Extract the (X, Y) coordinate from the center of the cell holding the provided text.  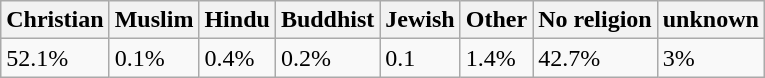
Buddhist (327, 20)
unknown (710, 20)
0.1% (154, 58)
1.4% (496, 58)
Jewish (420, 20)
Other (496, 20)
Hindu (237, 20)
No religion (596, 20)
0.2% (327, 58)
52.1% (55, 58)
3% (710, 58)
Muslim (154, 20)
0.1 (420, 58)
Christian (55, 20)
42.7% (596, 58)
0.4% (237, 58)
